Detect which cell encompasses the target text, then output its [X, Y] center coordinate. 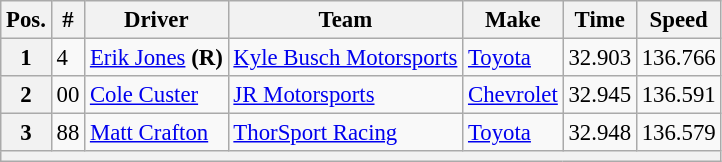
Pos. [26, 20]
Cole Custer [156, 95]
32.948 [600, 133]
Time [600, 20]
2 [26, 95]
Kyle Busch Motorsports [346, 58]
136.591 [678, 95]
Speed [678, 20]
Erik Jones (R) [156, 58]
136.579 [678, 133]
1 [26, 58]
# [68, 20]
JR Motorsports [346, 95]
3 [26, 133]
Make [513, 20]
00 [68, 95]
32.903 [600, 58]
88 [68, 133]
ThorSport Racing [346, 133]
Team [346, 20]
32.945 [600, 95]
136.766 [678, 58]
4 [68, 58]
Chevrolet [513, 95]
Driver [156, 20]
Matt Crafton [156, 133]
